Pinpoint the cell where the given text exists, returning its [X, Y] midpoint coordinate. 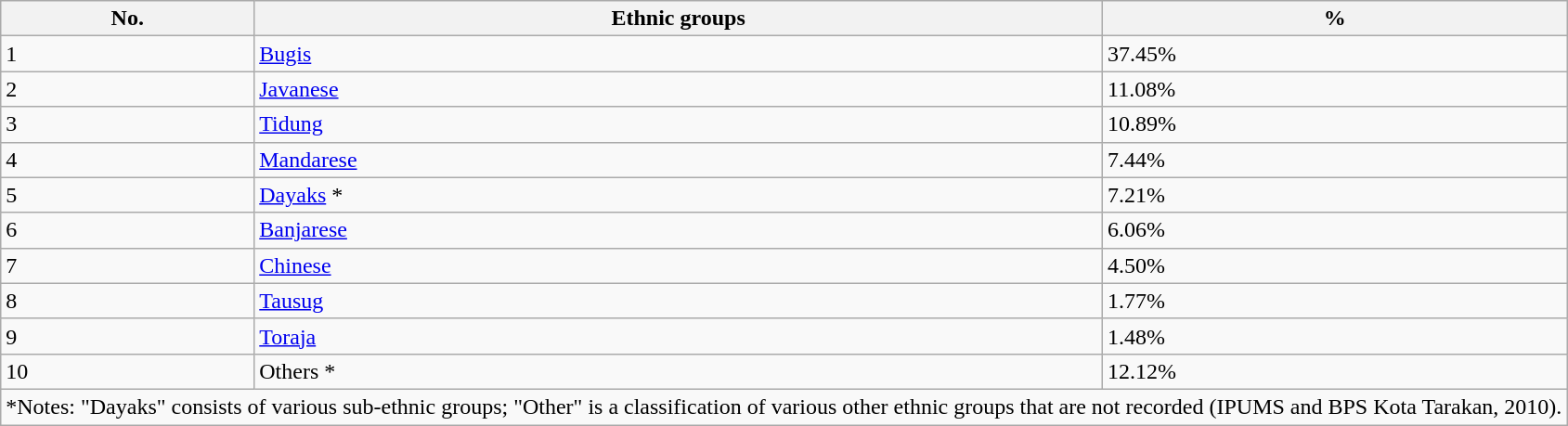
7 [128, 265]
% [1335, 19]
Dayaks * [679, 195]
1 [128, 54]
10 [128, 371]
Tausug [679, 301]
Banjarese [679, 230]
3 [128, 124]
Bugis [679, 54]
4 [128, 160]
Toraja [679, 336]
9 [128, 336]
5 [128, 195]
11.08% [1335, 89]
1.48% [1335, 336]
8 [128, 301]
6 [128, 230]
6.06% [1335, 230]
4.50% [1335, 265]
Chinese [679, 265]
37.45% [1335, 54]
2 [128, 89]
Javanese [679, 89]
7.21% [1335, 195]
10.89% [1335, 124]
1.77% [1335, 301]
No. [128, 19]
Others * [679, 371]
Mandarese [679, 160]
7.44% [1335, 160]
12.12% [1335, 371]
Ethnic groups [679, 19]
Tidung [679, 124]
